Detect which cell encompasses the target text, then output its (X, Y) center coordinate. 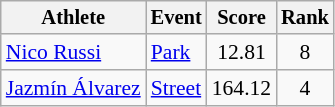
Event (176, 18)
Park (176, 53)
Athlete (74, 18)
8 (305, 53)
12.81 (242, 53)
164.12 (242, 88)
Street (176, 88)
4 (305, 88)
Score (242, 18)
Nico Russi (74, 53)
Jazmín Álvarez (74, 88)
Rank (305, 18)
